Identify which cell holds the provided text, then report its [x, y] central coordinate. 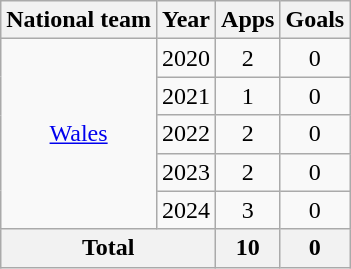
2023 [186, 172]
Apps [248, 20]
National team [79, 20]
3 [248, 210]
2021 [186, 96]
1 [248, 96]
Wales [79, 134]
Total [108, 248]
2020 [186, 58]
Year [186, 20]
2024 [186, 210]
10 [248, 248]
2022 [186, 134]
Goals [315, 20]
